Output the (x, y) coordinate of the center of the cell containing the given text.  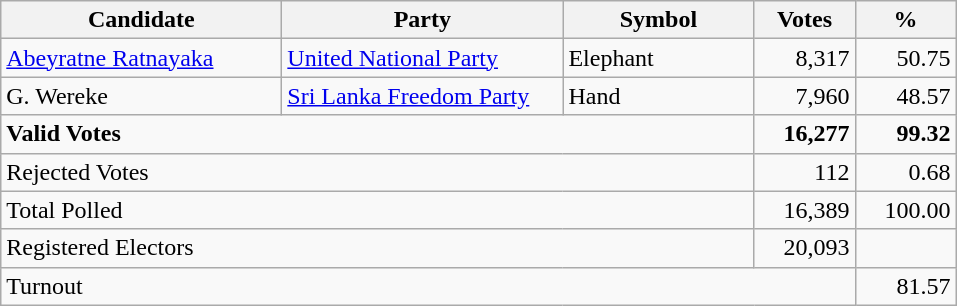
Valid Votes (378, 134)
16,277 (804, 134)
112 (804, 172)
Sri Lanka Freedom Party (422, 96)
50.75 (906, 58)
Rejected Votes (378, 172)
48.57 (906, 96)
20,093 (804, 248)
G. Wereke (142, 96)
Candidate (142, 20)
Votes (804, 20)
0.68 (906, 172)
Hand (658, 96)
Elephant (658, 58)
Registered Electors (378, 248)
Symbol (658, 20)
% (906, 20)
Turnout (428, 286)
7,960 (804, 96)
Party (422, 20)
81.57 (906, 286)
100.00 (906, 210)
8,317 (804, 58)
United National Party (422, 58)
16,389 (804, 210)
Total Polled (378, 210)
Abeyratne Ratnayaka (142, 58)
99.32 (906, 134)
